Search for the cell housing the specified text and yield its (X, Y) center coordinate. 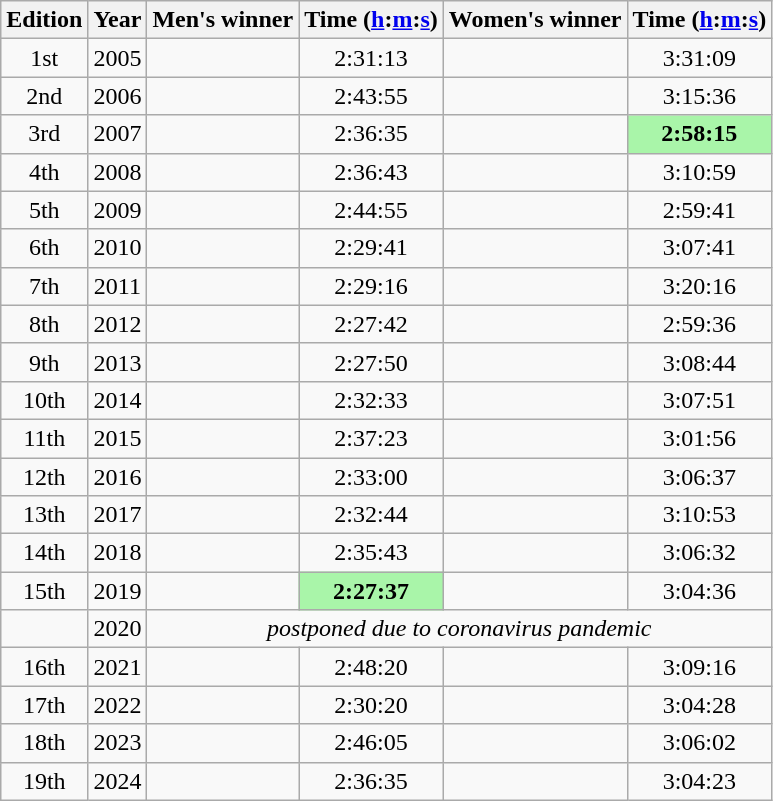
2012 (118, 324)
1st (44, 58)
15th (44, 591)
2:33:00 (372, 477)
2020 (118, 629)
18th (44, 743)
2010 (118, 248)
3:06:37 (700, 477)
3:31:09 (700, 58)
2023 (118, 743)
2022 (118, 705)
8th (44, 324)
3:04:23 (700, 781)
2:27:37 (372, 591)
2011 (118, 286)
3:09:16 (700, 667)
Year (118, 20)
2013 (118, 362)
19th (44, 781)
2:29:41 (372, 248)
12th (44, 477)
Men's winner (223, 20)
3:07:41 (700, 248)
2:37:23 (372, 438)
7th (44, 286)
2021 (118, 667)
2018 (118, 553)
3:15:36 (700, 96)
2019 (118, 591)
2:29:16 (372, 286)
3:06:02 (700, 743)
3:04:28 (700, 705)
14th (44, 553)
17th (44, 705)
2:36:43 (372, 172)
2:32:33 (372, 400)
2:30:20 (372, 705)
2:58:15 (700, 134)
2016 (118, 477)
2014 (118, 400)
Women's winner (535, 20)
2024 (118, 781)
2:59:36 (700, 324)
3:08:44 (700, 362)
3:07:51 (700, 400)
2005 (118, 58)
2:59:41 (700, 210)
2:44:55 (372, 210)
11th (44, 438)
3:20:16 (700, 286)
6th (44, 248)
2:32:44 (372, 515)
2009 (118, 210)
2015 (118, 438)
2017 (118, 515)
Edition (44, 20)
3:06:32 (700, 553)
postponed due to coronavirus pandemic (460, 629)
5th (44, 210)
4th (44, 172)
3rd (44, 134)
2:43:55 (372, 96)
3:10:59 (700, 172)
2:46:05 (372, 743)
16th (44, 667)
13th (44, 515)
2:27:50 (372, 362)
2nd (44, 96)
10th (44, 400)
2:27:42 (372, 324)
2007 (118, 134)
2006 (118, 96)
3:10:53 (700, 515)
2:35:43 (372, 553)
3:01:56 (700, 438)
2:31:13 (372, 58)
3:04:36 (700, 591)
2:48:20 (372, 667)
9th (44, 362)
2008 (118, 172)
